Extract the (X, Y) coordinate from the center of the cell holding the provided text.  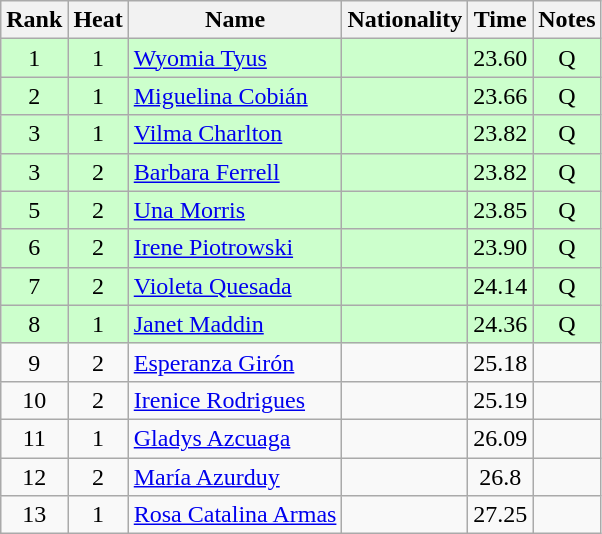
23.60 (500, 58)
Name (235, 20)
24.14 (500, 286)
23.66 (500, 96)
Heat (98, 20)
Barbara Ferrell (235, 172)
9 (34, 362)
Miguelina Cobián (235, 96)
26.8 (500, 477)
23.90 (500, 248)
Irene Piotrowski (235, 248)
Irenice Rodrigues (235, 400)
Esperanza Girón (235, 362)
Violeta Quesada (235, 286)
10 (34, 400)
26.09 (500, 438)
Una Morris (235, 210)
Janet Maddin (235, 324)
24.36 (500, 324)
23.85 (500, 210)
Nationality (405, 20)
Rank (34, 20)
Wyomia Tyus (235, 58)
Notes (567, 20)
13 (34, 515)
Rosa Catalina Armas (235, 515)
7 (34, 286)
Gladys Azcuaga (235, 438)
25.19 (500, 400)
Time (500, 20)
María Azurduy (235, 477)
12 (34, 477)
8 (34, 324)
11 (34, 438)
6 (34, 248)
Vilma Charlton (235, 134)
25.18 (500, 362)
5 (34, 210)
27.25 (500, 515)
